Identify which cell holds the provided text, then report its (X, Y) central coordinate. 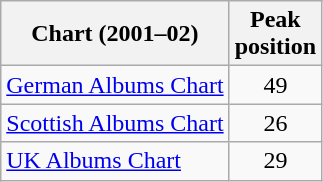
Peakposition (275, 34)
UK Albums Chart (115, 161)
Scottish Albums Chart (115, 123)
German Albums Chart (115, 85)
29 (275, 161)
49 (275, 85)
Chart (2001–02) (115, 34)
26 (275, 123)
